Search for the cell housing the specified text and yield its [X, Y] center coordinate. 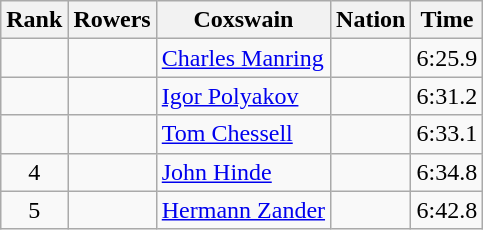
6:42.8 [447, 210]
Charles Manring [243, 58]
5 [34, 210]
6:31.2 [447, 96]
John Hinde [243, 172]
Igor Polyakov [243, 96]
6:34.8 [447, 172]
Time [447, 20]
Rank [34, 20]
Hermann Zander [243, 210]
4 [34, 172]
Tom Chessell [243, 134]
Rowers [112, 20]
Coxswain [243, 20]
Nation [371, 20]
6:25.9 [447, 58]
6:33.1 [447, 134]
